For the text-containing cell, return its midpoint in (x, y) coordinate format. 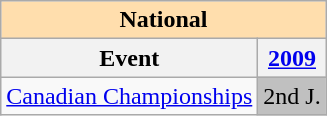
National (164, 20)
2009 (292, 58)
Canadian Championships (130, 96)
2nd J. (292, 96)
Event (130, 58)
